For the text-containing cell, return its midpoint in [x, y] coordinate format. 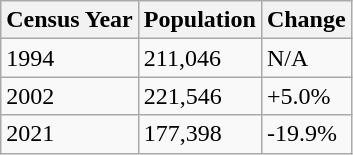
Population [200, 20]
Change [306, 20]
177,398 [200, 134]
-19.9% [306, 134]
N/A [306, 58]
2002 [70, 96]
221,546 [200, 96]
2021 [70, 134]
211,046 [200, 58]
1994 [70, 58]
Census Year [70, 20]
+5.0% [306, 96]
